Return the [X, Y] coordinate for the center point of the cell that contains the specified text.  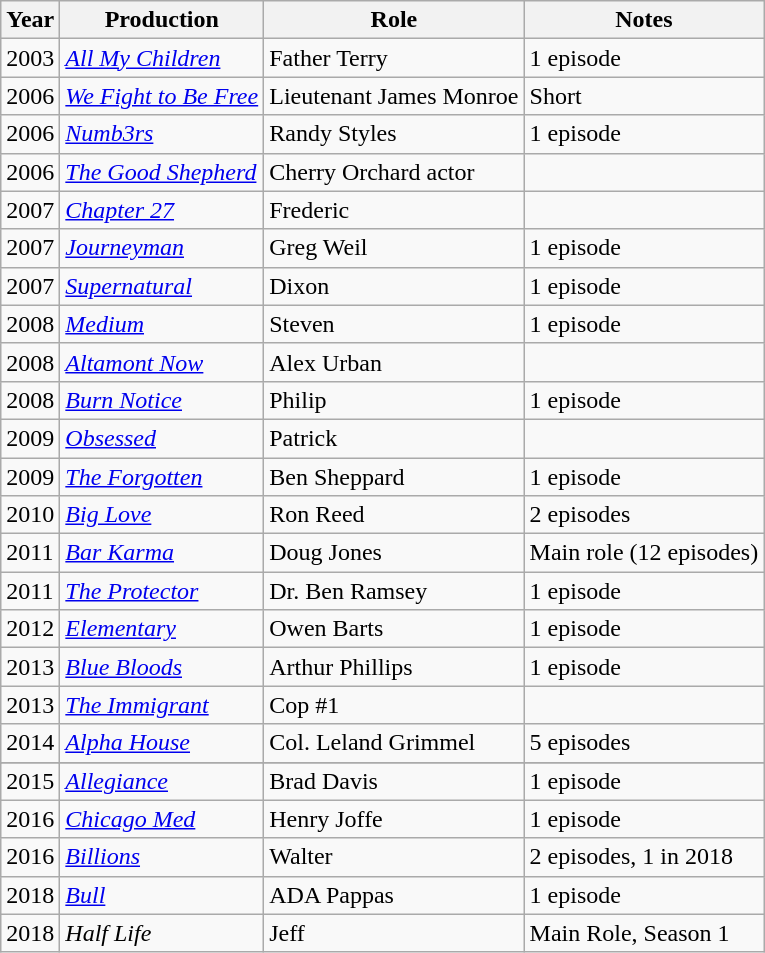
Bull [162, 895]
ADA Pappas [394, 895]
Alex Urban [394, 362]
Chicago Med [162, 819]
2012 [30, 629]
Production [162, 20]
Frederic [394, 210]
5 episodes [644, 743]
All My Children [162, 58]
2015 [30, 781]
Allegiance [162, 781]
The Good Shepherd [162, 172]
Brad Davis [394, 781]
2003 [30, 58]
Arthur Phillips [394, 667]
Notes [644, 20]
Role [394, 20]
Col. Leland Grimmel [394, 743]
The Forgotten [162, 477]
Burn Notice [162, 400]
Philip [394, 400]
Lieutenant James Monroe [394, 96]
We Fight to Be Free [162, 96]
Journeyman [162, 248]
Walter [394, 857]
Patrick [394, 438]
Supernatural [162, 286]
Short [644, 96]
Main Role, Season 1 [644, 933]
Obsessed [162, 438]
Steven [394, 324]
2 episodes, 1 in 2018 [644, 857]
Bar Karma [162, 553]
Ben Sheppard [394, 477]
Dr. Ben Ramsey [394, 591]
Jeff [394, 933]
Billions [162, 857]
Father Terry [394, 58]
Henry Joffe [394, 819]
Big Love [162, 515]
Owen Barts [394, 629]
Altamont Now [162, 362]
Medium [162, 324]
Main role (12 episodes) [644, 553]
Elementary [162, 629]
The Immigrant [162, 705]
Cherry Orchard actor [394, 172]
2010 [30, 515]
Greg Weil [394, 248]
Year [30, 20]
Blue Bloods [162, 667]
Half Life [162, 933]
Doug Jones [394, 553]
2014 [30, 743]
Dixon [394, 286]
2 episodes [644, 515]
Randy Styles [394, 134]
Numb3rs [162, 134]
The Protector [162, 591]
Ron Reed [394, 515]
Alpha House [162, 743]
Cop #1 [394, 705]
Chapter 27 [162, 210]
